Find where the given text appears and provide that cell's center as (X, Y) coordinate. 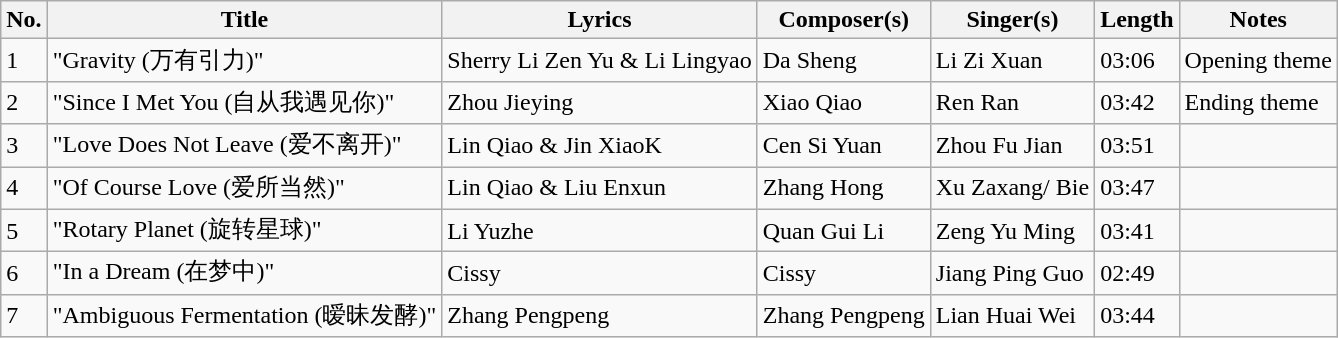
"In a Dream (在梦中)" (244, 274)
6 (24, 274)
"Rotary Planet (旋转星球)" (244, 230)
Sherry Li Zen Yu & Li Lingyao (600, 60)
Quan Gui Li (844, 230)
Composer(s) (844, 20)
"Since I Met You (自从我遇见你)" (244, 102)
Xu Zaxang/ Bie (1012, 188)
2 (24, 102)
02:49 (1137, 274)
4 (24, 188)
03:44 (1137, 316)
Zhou Jieying (600, 102)
3 (24, 146)
7 (24, 316)
1 (24, 60)
Lin Qiao & Liu Enxun (600, 188)
"Gravity (万有引力)" (244, 60)
Li Zi Xuan (1012, 60)
Lin Qiao & Jin XiaoK (600, 146)
Jiang Ping Guo (1012, 274)
"Of Course Love (爱所当然)" (244, 188)
No. (24, 20)
Zeng Yu Ming (1012, 230)
03:47 (1137, 188)
Li Yuzhe (600, 230)
Lyrics (600, 20)
Singer(s) (1012, 20)
Opening theme (1258, 60)
Da Sheng (844, 60)
03:51 (1137, 146)
Title (244, 20)
"Ambiguous Fermentation (暧昧发酵)" (244, 316)
Length (1137, 20)
Xiao Qiao (844, 102)
Cen Si Yuan (844, 146)
03:06 (1137, 60)
Lian Huai Wei (1012, 316)
Zhang Hong (844, 188)
Ren Ran (1012, 102)
03:42 (1137, 102)
Ending theme (1258, 102)
Notes (1258, 20)
Zhou Fu Jian (1012, 146)
"Love Does Not Leave (爱不离开)" (244, 146)
03:41 (1137, 230)
5 (24, 230)
